Capture the cell that displays the provided text and extract its (X, Y) central coordinate. 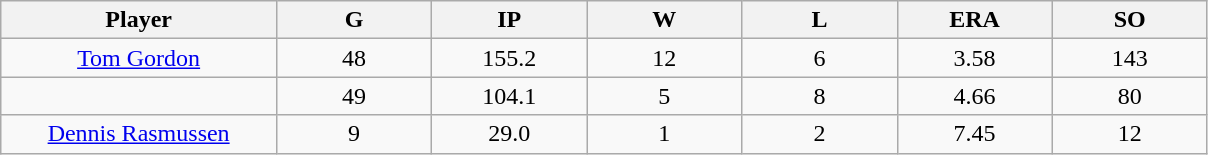
49 (354, 96)
29.0 (510, 134)
W (664, 20)
IP (510, 20)
7.45 (974, 134)
L (820, 20)
Player (139, 20)
4.66 (974, 96)
80 (1130, 96)
104.1 (510, 96)
155.2 (510, 58)
1 (664, 134)
143 (1130, 58)
6 (820, 58)
48 (354, 58)
5 (664, 96)
Dennis Rasmussen (139, 134)
3.58 (974, 58)
SO (1130, 20)
G (354, 20)
8 (820, 96)
ERA (974, 20)
Tom Gordon (139, 58)
9 (354, 134)
2 (820, 134)
